Detect which cell encompasses the target text, then output its [X, Y] center coordinate. 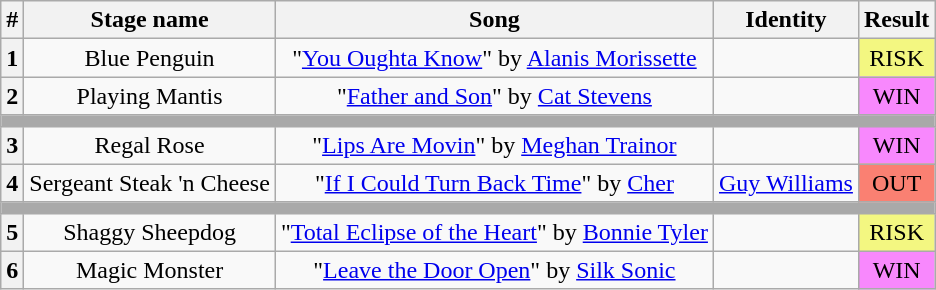
Identity [786, 20]
OUT [896, 183]
Magic Monster [150, 270]
Result [896, 20]
3 [12, 145]
"Lips Are Movin" by Meghan Trainor [494, 145]
Playing Mantis [150, 96]
6 [12, 270]
"If I Could Turn Back Time" by Cher [494, 183]
5 [12, 232]
Stage name [150, 20]
# [12, 20]
"Father and Son" by Cat Stevens [494, 96]
1 [12, 58]
Blue Penguin [150, 58]
Shaggy Sheepdog [150, 232]
Regal Rose [150, 145]
Song [494, 20]
"Total Eclipse of the Heart" by Bonnie Tyler [494, 232]
Guy Williams [786, 183]
4 [12, 183]
"Leave the Door Open" by Silk Sonic [494, 270]
"You Oughta Know" by Alanis Morissette [494, 58]
Sergeant Steak 'n Cheese [150, 183]
2 [12, 96]
